Output the [X, Y] coordinate of the center of the cell containing the given text.  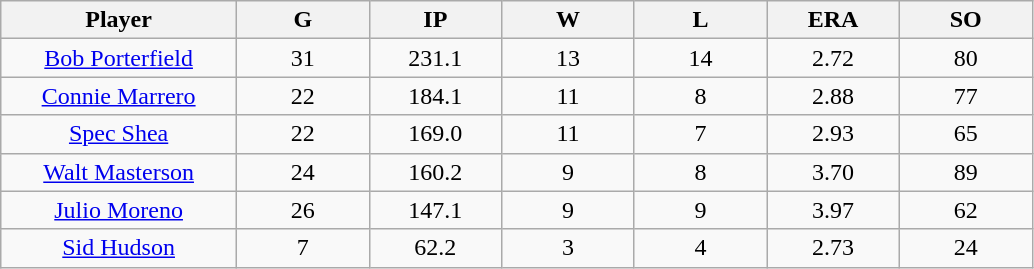
SO [966, 20]
2.73 [834, 248]
147.1 [436, 210]
Julio Moreno [119, 210]
4 [700, 248]
IP [436, 20]
62 [966, 210]
Walt Masterson [119, 172]
W [568, 20]
3.97 [834, 210]
13 [568, 58]
89 [966, 172]
Sid Hudson [119, 248]
Spec Shea [119, 134]
77 [966, 96]
2.93 [834, 134]
65 [966, 134]
ERA [834, 20]
231.1 [436, 58]
Connie Marrero [119, 96]
3 [568, 248]
14 [700, 58]
G [302, 20]
62.2 [436, 248]
169.0 [436, 134]
80 [966, 58]
Player [119, 20]
26 [302, 210]
3.70 [834, 172]
184.1 [436, 96]
2.72 [834, 58]
31 [302, 58]
L [700, 20]
2.88 [834, 96]
160.2 [436, 172]
Bob Porterfield [119, 58]
